Return (X, Y) of the center of cell containing provided text 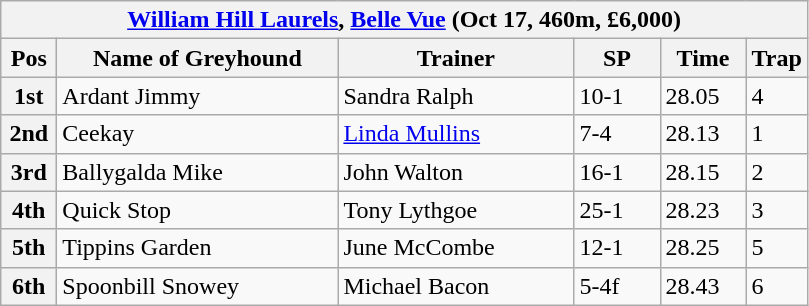
John Walton (456, 172)
28.25 (703, 248)
2nd (29, 134)
6th (29, 286)
5th (29, 248)
Linda Mullins (456, 134)
5-4f (617, 286)
7-4 (617, 134)
Tony Lythgoe (456, 210)
16-1 (617, 172)
28.23 (703, 210)
12-1 (617, 248)
Tippins Garden (198, 248)
6 (776, 286)
4th (29, 210)
10-1 (617, 96)
5 (776, 248)
28.43 (703, 286)
28.13 (703, 134)
Pos (29, 58)
25-1 (617, 210)
Time (703, 58)
Michael Bacon (456, 286)
28.05 (703, 96)
Name of Greyhound (198, 58)
3rd (29, 172)
Ardant Jimmy (198, 96)
28.15 (703, 172)
June McCombe (456, 248)
1 (776, 134)
3 (776, 210)
Quick Stop (198, 210)
Sandra Ralph (456, 96)
William Hill Laurels, Belle Vue (Oct 17, 460m, £6,000) (404, 20)
4 (776, 96)
Ceekay (198, 134)
Spoonbill Snowey (198, 286)
Trainer (456, 58)
Ballygalda Mike (198, 172)
Trap (776, 58)
2 (776, 172)
1st (29, 96)
SP (617, 58)
